Search for the cell housing the specified text and yield its [x, y] center coordinate. 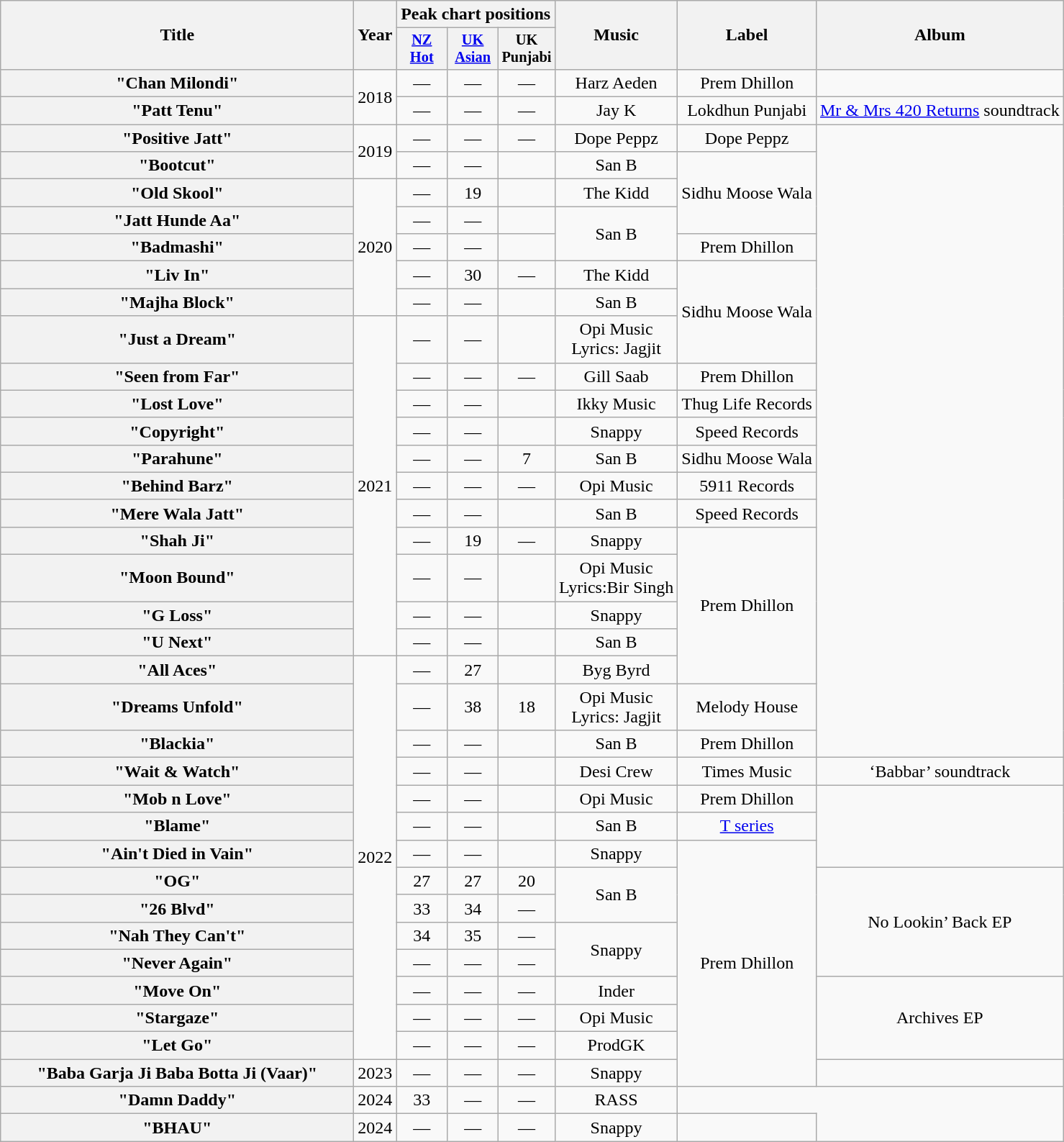
38 [473, 707]
"Dreams Unfold" [177, 707]
"Wait & Watch" [177, 771]
Jay K [616, 111]
ProdGK [616, 1046]
"BHAU" [177, 1128]
No Lookin’ Back EP [940, 922]
"Parahune" [177, 458]
"Old Skool" [177, 193]
‘Babbar’ soundtrack [940, 771]
"U Next" [177, 643]
"Lost Love" [177, 404]
5911 Records [747, 486]
2019 [376, 152]
UKPunjabi [527, 49]
Inder [616, 990]
"Jatt Hunde Aa" [177, 220]
"All Aces" [177, 670]
"Patt Tenu" [177, 111]
Peak chart positions [476, 14]
Label [747, 35]
2021 [376, 486]
"Let Go" [177, 1046]
"26 Blvd" [177, 908]
"OG" [177, 881]
"G Loss" [177, 615]
"Nah They Can't" [177, 935]
"Baba Garja Ji Baba Botta Ji (Vaar)" [177, 1073]
"Mob n Love" [177, 799]
"Never Again" [177, 963]
UKAsian [473, 49]
"Ain't Died in Vain" [177, 853]
35 [473, 935]
Desi Crew [616, 771]
Year [376, 35]
Times Music [747, 771]
Opi MusicLyrics:Bir Singh [616, 579]
20 [527, 881]
30 [473, 275]
Ikky Music [616, 404]
"Copyright" [177, 431]
Thug Life Records [747, 404]
7 [527, 458]
"Damn Daddy" [177, 1100]
"Badmashi" [177, 248]
"Shah Ji" [177, 540]
Album [940, 35]
"Stargaze" [177, 1018]
Title [177, 35]
18 [527, 707]
"Liv In" [177, 275]
"Positive Jatt" [177, 138]
"Moon Bound" [177, 579]
"Majha Block" [177, 302]
"Chan Milondi" [177, 83]
2018 [376, 96]
Mr & Mrs 420 Returns soundtrack [940, 111]
RASS [616, 1100]
2023 [376, 1073]
"Move On" [177, 990]
Harz Aeden [616, 83]
"Just a Dream" [177, 340]
"Behind Barz" [177, 486]
"Bootcut" [177, 166]
2020 [376, 248]
Archives EP [940, 1018]
"Blackia" [177, 744]
Gill Saab [616, 376]
Byg Byrd [616, 670]
T series [747, 826]
Lokdhun Punjabi [747, 111]
"Blame" [177, 826]
"Mere Wala Jatt" [177, 513]
Music [616, 35]
Melody House [747, 707]
2022 [376, 858]
NZHot [422, 49]
"Seen from Far" [177, 376]
